Return [X, Y] of the center of cell containing provided text 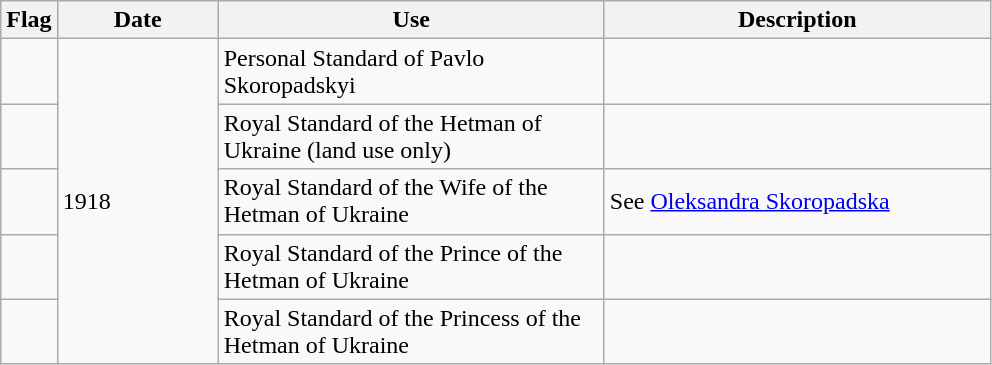
Royal Standard of the Wife of the Hetman of Ukraine [411, 202]
Royal Standard of the Prince of the Hetman of Ukraine [411, 266]
1918 [138, 202]
Royal Standard of the Hetman of Ukraine (land use only) [411, 136]
Personal Standard of Pavlo Skoropadskyi [411, 72]
See Oleksandra Skoropadska [797, 202]
Use [411, 20]
Date [138, 20]
Description [797, 20]
Flag [29, 20]
Royal Standard of the Princess of the Hetman of Ukraine [411, 332]
